Search for the cell housing the specified text and yield its [X, Y] center coordinate. 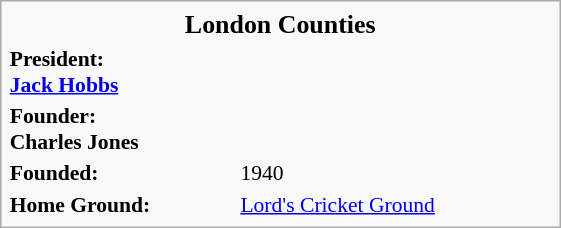
Home Ground: [122, 204]
Lord's Cricket Ground [396, 204]
Founder:Charles Jones [122, 129]
1940 [396, 173]
Founded: [122, 173]
President:Jack Hobbs [122, 72]
London Counties [280, 26]
